Return (X, Y) of the center of cell containing provided text 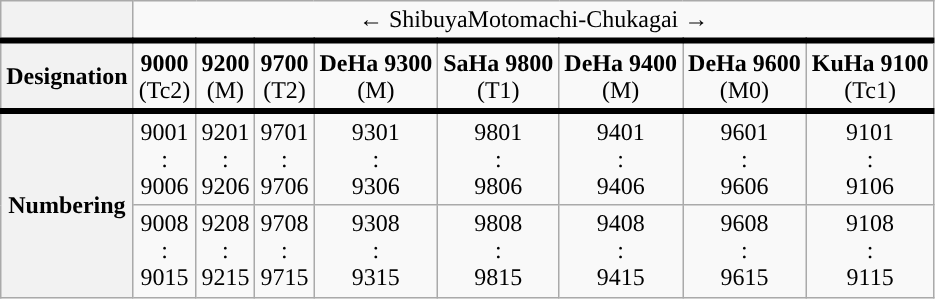
9008:9015 (164, 251)
DeHa 9300(M) (376, 76)
9701:9706 (284, 158)
Designation (67, 76)
9108:9115 (870, 251)
9200(M) (226, 76)
9608:9615 (745, 251)
← ShibuyaMotomachi-Chukagai → (534, 21)
SaHa 9800(T1) (498, 76)
9408:9415 (621, 251)
9700(T2) (284, 76)
9201:9206 (226, 158)
9001:9006 (164, 158)
9301:9306 (376, 158)
9208:9215 (226, 251)
9801:9806 (498, 158)
DeHa 9600(M0) (745, 76)
9101:9106 (870, 158)
9601:9606 (745, 158)
9708:9715 (284, 251)
DeHa 9400(M) (621, 76)
9808:9815 (498, 251)
9401:9406 (621, 158)
Numbering (67, 204)
9308:9315 (376, 251)
9000(Tc2) (164, 76)
KuHa 9100(Tc1) (870, 76)
